Locate the cell with the specified text and output its [x, y] center coordinate. 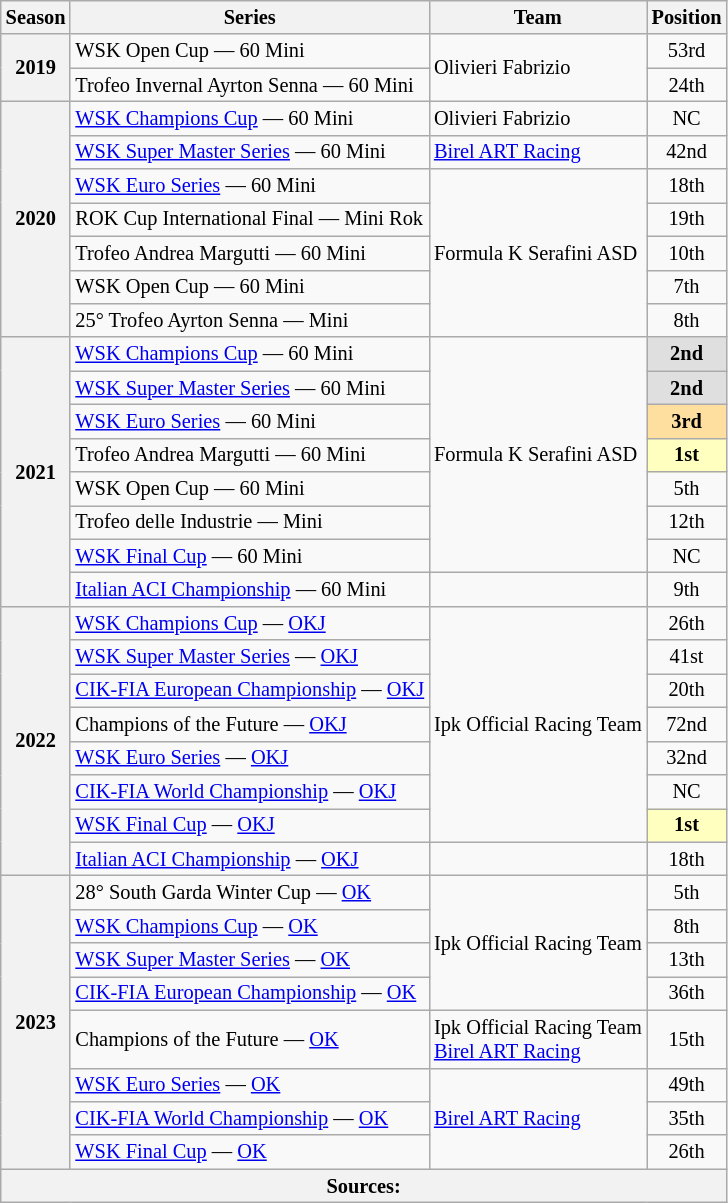
Ipk Official Racing TeamBirel ART Racing [538, 1039]
15th [687, 1039]
12th [687, 522]
2020 [36, 219]
19th [687, 219]
35th [687, 1118]
WSK Super Master Series — OK [250, 960]
2019 [36, 68]
9th [687, 589]
49th [687, 1085]
32nd [687, 758]
CIK-FIA World Championship — OKJ [250, 791]
42nd [687, 152]
WSK Final Cup — 60 Mini [250, 556]
20th [687, 690]
41st [687, 657]
CIK-FIA European Championship — OK [250, 993]
3rd [687, 421]
WSK Final Cup — OK [250, 1152]
36th [687, 993]
7th [687, 287]
Team [538, 17]
Champions of the Future — OK [250, 1039]
2022 [36, 740]
WSK Champions Cup — OK [250, 926]
28° South Garda Winter Cup — OK [250, 892]
25° Trofeo Ayrton Senna — Mini [250, 320]
Trofeo Invernal Ayrton Senna — 60 Mini [250, 85]
CIK-FIA World Championship — OK [250, 1118]
Season [36, 17]
WSK Euro Series — OK [250, 1085]
53rd [687, 51]
2021 [36, 472]
Champions of the Future — OKJ [250, 724]
Position [687, 17]
13th [687, 960]
Series [250, 17]
10th [687, 253]
Sources: [364, 1186]
WSK Euro Series — OKJ [250, 758]
WSK Super Master Series — OKJ [250, 657]
Trofeo delle Industrie — Mini [250, 522]
72nd [687, 724]
CIK-FIA European Championship — OKJ [250, 690]
Italian ACI Championship — 60 Mini [250, 589]
Italian ACI Championship — OKJ [250, 859]
ROK Cup International Final — Mini Rok [250, 219]
WSK Final Cup — OKJ [250, 825]
24th [687, 85]
WSK Champions Cup — OKJ [250, 623]
2023 [36, 1022]
